Pinpoint the cell where the given text exists, returning its [X, Y] midpoint coordinate. 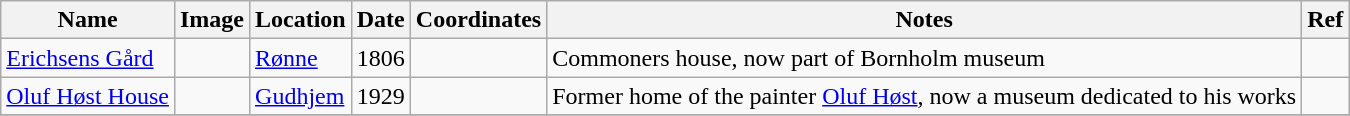
Gudhjem [301, 96]
1806 [380, 58]
Rønne [301, 58]
Coordinates [478, 20]
Commoners house, now part of Bornholm museum [924, 58]
Ref [1326, 20]
1929 [380, 96]
Name [88, 20]
Image [212, 20]
Location [301, 20]
Erichsens Gård [88, 58]
Notes [924, 20]
Date [380, 20]
Former home of the painter Oluf Høst, now a museum dedicated to his works [924, 96]
Oluf Høst House [88, 96]
